Search for the cell housing the specified text and yield its [X, Y] center coordinate. 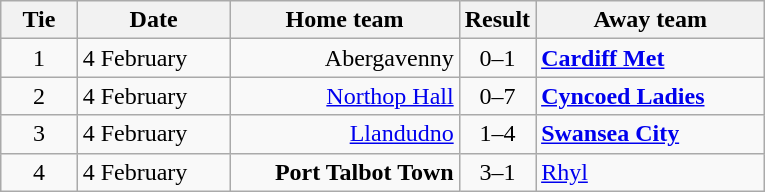
3 [39, 134]
1–4 [497, 134]
4 [39, 172]
Northop Hall [344, 96]
2 [39, 96]
Result [497, 20]
Swansea City [650, 134]
Rhyl [650, 172]
0–1 [497, 58]
Llandudno [344, 134]
Tie [39, 20]
Away team [650, 20]
Home team [344, 20]
Cardiff Met [650, 58]
1 [39, 58]
0–7 [497, 96]
Port Talbot Town [344, 172]
3–1 [497, 172]
Date [154, 20]
Cyncoed Ladies [650, 96]
Abergavenny [344, 58]
